Extract the [x, y] coordinate from the center of the cell holding the provided text.  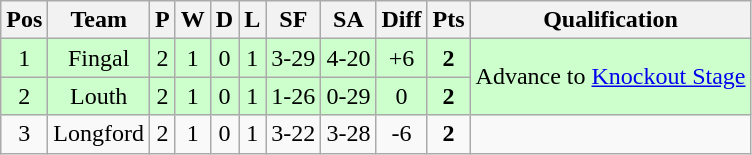
-6 [402, 134]
4-20 [348, 58]
3-22 [294, 134]
D [224, 20]
Pts [448, 20]
3 [24, 134]
P [163, 20]
Longford [99, 134]
SA [348, 20]
Qualification [610, 20]
3-28 [348, 134]
SF [294, 20]
Diff [402, 20]
Team [99, 20]
Pos [24, 20]
3-29 [294, 58]
+6 [402, 58]
1-26 [294, 96]
L [252, 20]
W [192, 20]
0-29 [348, 96]
Fingal [99, 58]
Louth [99, 96]
Advance to Knockout Stage [610, 77]
